Return (X, Y) of the center of cell containing provided text 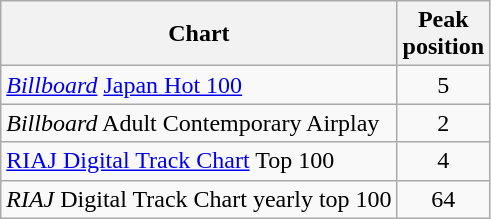
64 (443, 199)
5 (443, 85)
RIAJ Digital Track Chart yearly top 100 (199, 199)
Billboard Adult Contemporary Airplay (199, 123)
2 (443, 123)
Chart (199, 34)
Peakposition (443, 34)
4 (443, 161)
Billboard Japan Hot 100 (199, 85)
RIAJ Digital Track Chart Top 100 (199, 161)
